From the cell containing the given text, extract its center point as [X, Y] coordinate. 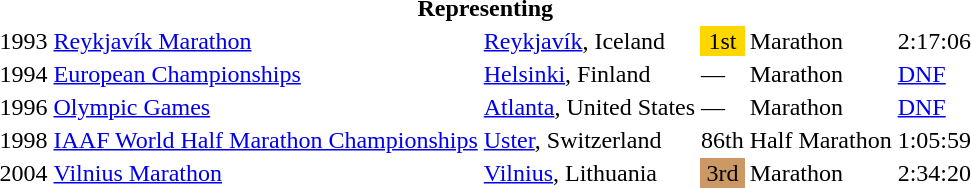
Uster, Switzerland [589, 140]
Vilnius Marathon [266, 173]
Helsinki, Finland [589, 74]
86th [723, 140]
IAAF World Half Marathon Championships [266, 140]
Olympic Games [266, 107]
Reykjavík, Iceland [589, 41]
1st [723, 41]
Reykjavík Marathon [266, 41]
Half Marathon [820, 140]
Vilnius, Lithuania [589, 173]
European Championships [266, 74]
3rd [723, 173]
Atlanta, United States [589, 107]
